Capture the cell that displays the provided text and extract its (X, Y) central coordinate. 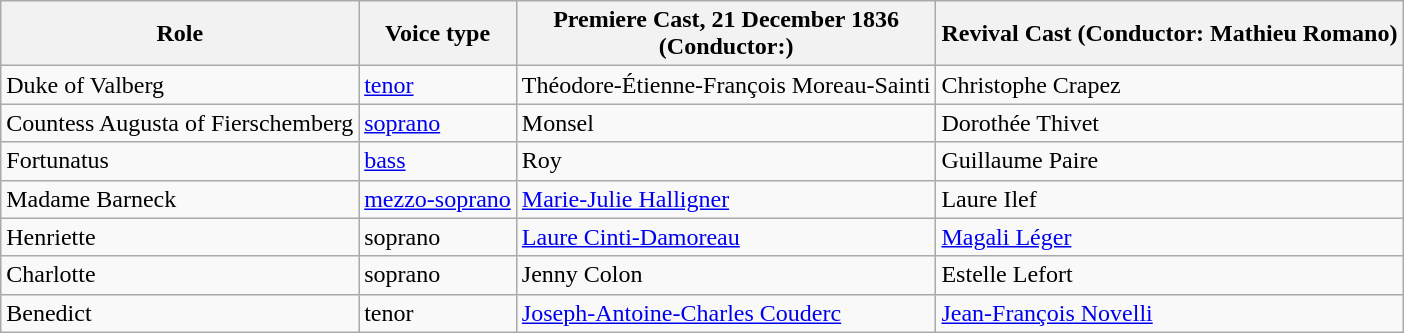
Benedict (180, 313)
Joseph-Antoine-Charles Couderc (726, 313)
Revival Cast (Conductor: Mathieu Romano) (1170, 34)
Guillaume Paire (1170, 161)
Duke of Valberg (180, 85)
Voice type (438, 34)
Monsel (726, 123)
Jenny Colon (726, 275)
Premiere Cast, 21 December 1836(Conductor:) (726, 34)
Madame Barneck (180, 199)
Estelle Lefort (1170, 275)
Laure Ilef (1170, 199)
mezzo-soprano (438, 199)
Laure Cinti-Damoreau (726, 237)
Fortunatus (180, 161)
bass (438, 161)
Marie-Julie Halligner (726, 199)
Théodore-Étienne-François Moreau-Sainti (726, 85)
Henriette (180, 237)
Magali Léger (1170, 237)
Roy (726, 161)
Charlotte (180, 275)
Dorothée Thivet (1170, 123)
Role (180, 34)
Countess Augusta of Fierschemberg (180, 123)
Christophe Crapez (1170, 85)
Jean-François Novelli (1170, 313)
